Return [x, y] of the center of cell containing provided text 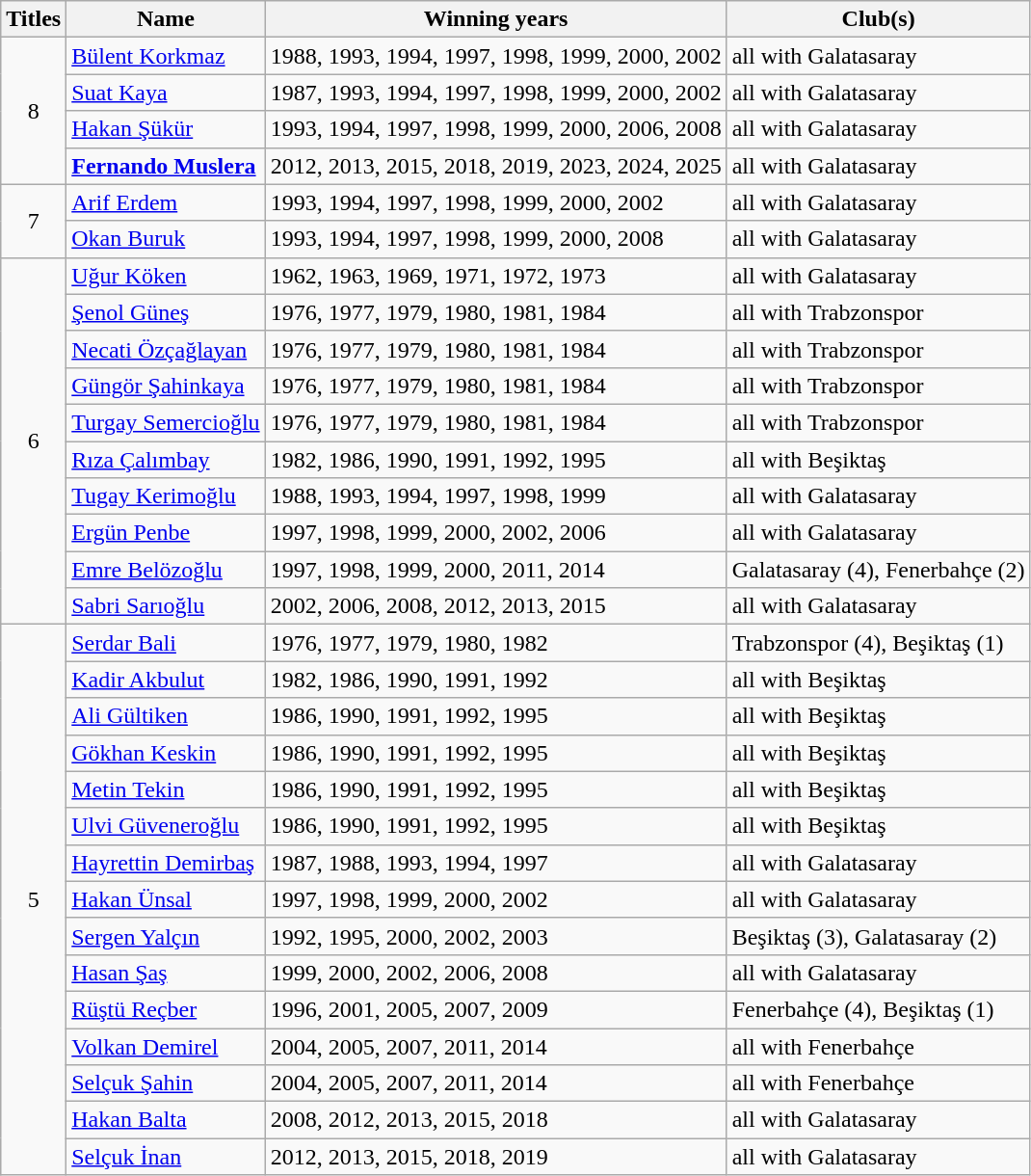
1987, 1993, 1994, 1997, 1998, 1999, 2000, 2002 [495, 93]
Turgay Semercioğlu [166, 422]
Emre Belözoğlu [166, 570]
Trabzonspor (4), Beşiktaş (1) [879, 643]
Arif Erdem [166, 202]
1976, 1977, 1979, 1980, 1982 [495, 643]
Gökhan Keskin [166, 753]
1982, 1986, 1990, 1991, 1992, 1995 [495, 460]
Sergen Yalçın [166, 936]
Fenerbahçe (4), Beşiktaş (1) [879, 1009]
Bülent Korkmaz [166, 56]
Suat Kaya [166, 93]
1993, 1994, 1997, 1998, 1999, 2000, 2008 [495, 239]
8 [34, 111]
1993, 1994, 1997, 1998, 1999, 2000, 2006, 2008 [495, 129]
Name [166, 19]
7 [34, 221]
Metin Tekin [166, 789]
Selçuk Şahin [166, 1083]
Galatasaray (4), Fenerbahçe (2) [879, 570]
Tugay Kerimoğlu [166, 496]
Rıza Çalımbay [166, 460]
Okan Buruk [166, 239]
Volkan Demirel [166, 1046]
Serdar Bali [166, 643]
Titles [34, 19]
Uğur Köken [166, 276]
Selçuk İnan [166, 1157]
Hayrettin Demirbaş [166, 863]
1992, 1995, 2000, 2002, 2003 [495, 936]
1982, 1986, 1990, 1991, 1992 [495, 680]
1988, 1993, 1994, 1997, 1998, 1999, 2000, 2002 [495, 56]
1993, 1994, 1997, 1998, 1999, 2000, 2002 [495, 202]
2012, 2013, 2015, 2018, 2019, 2023, 2024, 2025 [495, 166]
1987, 1988, 1993, 1994, 1997 [495, 863]
Şenol Güneş [166, 312]
Fernando Muslera [166, 166]
1988, 1993, 1994, 1997, 1998, 1999 [495, 496]
1962, 1963, 1969, 1971, 1972, 1973 [495, 276]
Winning years [495, 19]
Sabri Sarıoğlu [166, 606]
Güngör Şahinkaya [166, 386]
Necati Özçağlayan [166, 349]
2012, 2013, 2015, 2018, 2019 [495, 1157]
Club(s) [879, 19]
1999, 2000, 2002, 2006, 2008 [495, 973]
Ali Gültiken [166, 716]
2002, 2006, 2008, 2012, 2013, 2015 [495, 606]
2008, 2012, 2013, 2015, 2018 [495, 1120]
Hakan Balta [166, 1120]
1996, 2001, 2005, 2007, 2009 [495, 1009]
6 [34, 441]
1997, 1998, 1999, 2000, 2002, 2006 [495, 533]
Beşiktaş (3), Galatasaray (2) [879, 936]
Kadir Akbulut [166, 680]
Rüştü Reçber [166, 1009]
1997, 1998, 1999, 2000, 2002 [495, 899]
5 [34, 900]
Ulvi Güveneroğlu [166, 826]
Hakan Şükür [166, 129]
Hasan Şaş [166, 973]
1997, 1998, 1999, 2000, 2011, 2014 [495, 570]
Hakan Ünsal [166, 899]
Ergün Penbe [166, 533]
